Find where the given text appears and provide that cell's center as (x, y) coordinate. 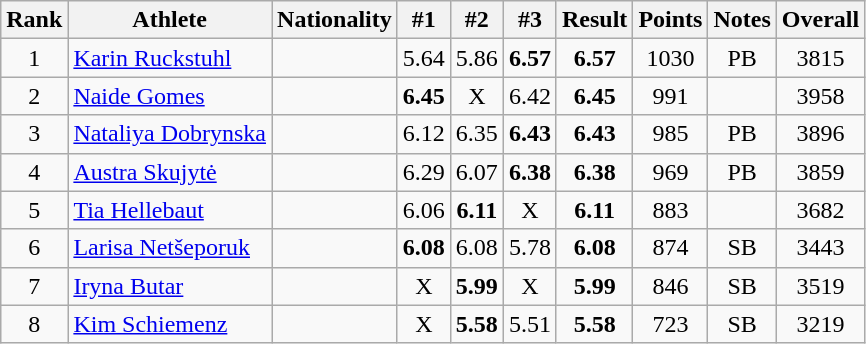
Rank (34, 20)
Austra Skujytė (170, 172)
7 (34, 286)
5.78 (530, 248)
3519 (820, 286)
#3 (530, 20)
Kim Schiemenz (170, 324)
Naide Gomes (170, 96)
Tia Hellebaut (170, 210)
2 (34, 96)
Overall (820, 20)
846 (670, 286)
Points (670, 20)
6.35 (476, 134)
Nataliya Dobrynska (170, 134)
5.86 (476, 58)
3682 (820, 210)
883 (670, 210)
969 (670, 172)
Result (594, 20)
#1 (424, 20)
3 (34, 134)
Larisa Netšeporuk (170, 248)
Athlete (170, 20)
Notes (742, 20)
6.12 (424, 134)
Iryna Butar (170, 286)
Nationality (335, 20)
723 (670, 324)
#2 (476, 20)
6.42 (530, 96)
4 (34, 172)
1 (34, 58)
874 (670, 248)
5.51 (530, 324)
985 (670, 134)
3219 (820, 324)
6.06 (424, 210)
6.29 (424, 172)
8 (34, 324)
3443 (820, 248)
5.64 (424, 58)
3815 (820, 58)
3859 (820, 172)
6.07 (476, 172)
5 (34, 210)
6 (34, 248)
991 (670, 96)
Karin Ruckstuhl (170, 58)
3958 (820, 96)
3896 (820, 134)
1030 (670, 58)
